From the cell containing the given text, extract its center point as (X, Y) coordinate. 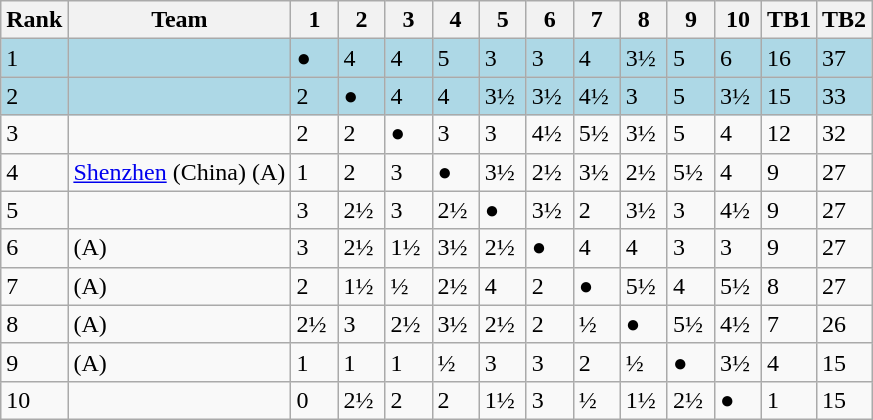
33 (844, 96)
TB2 (844, 20)
Rank (34, 20)
16 (788, 58)
26 (844, 324)
Team (180, 20)
Shenzhen (China) (A) (180, 172)
TB1 (788, 20)
37 (844, 58)
0 (314, 400)
32 (844, 134)
12 (788, 134)
